Determine the (X, Y) coordinate at the center of the cell enclosing the given text.  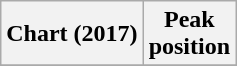
Chart (2017) (72, 34)
Peakposition (189, 34)
